Detect which cell encompasses the target text, then output its (X, Y) center coordinate. 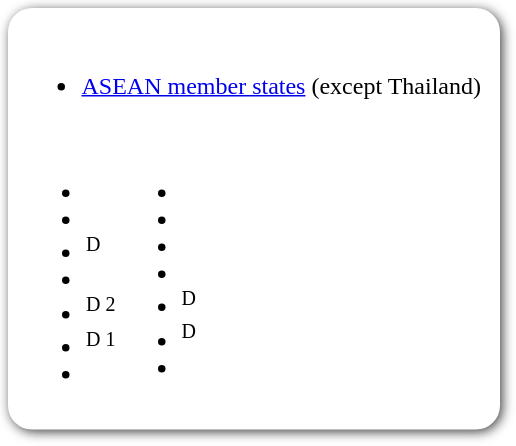
ASEAN member states (except Thailand) DD 2D 1 DD (251, 218)
DD (158, 269)
DD 2D 1 (70, 269)
